Scan for the cell matching the given text and deliver its [x, y] coordinate at center. 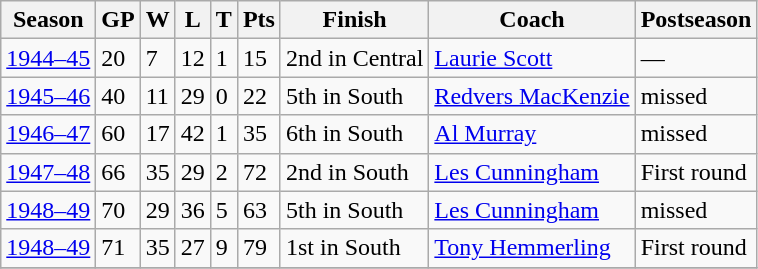
60 [118, 134]
66 [118, 172]
70 [118, 210]
15 [258, 58]
0 [224, 96]
2nd in South [354, 172]
W [158, 20]
1945–46 [48, 96]
20 [118, 58]
17 [158, 134]
1946–47 [48, 134]
79 [258, 248]
72 [258, 172]
27 [192, 248]
Laurie Scott [532, 58]
Season [48, 20]
11 [158, 96]
71 [118, 248]
— [696, 58]
7 [158, 58]
1st in South [354, 248]
6th in South [354, 134]
T [224, 20]
5 [224, 210]
GP [118, 20]
L [192, 20]
12 [192, 58]
22 [258, 96]
63 [258, 210]
2nd in Central [354, 58]
9 [224, 248]
Pts [258, 20]
2 [224, 172]
Tony Hemmerling [532, 248]
42 [192, 134]
40 [118, 96]
36 [192, 210]
Al Murray [532, 134]
1944–45 [48, 58]
Coach [532, 20]
Finish [354, 20]
1947–48 [48, 172]
Redvers MacKenzie [532, 96]
Postseason [696, 20]
